Identify which cell holds the provided text, then report its [x, y] central coordinate. 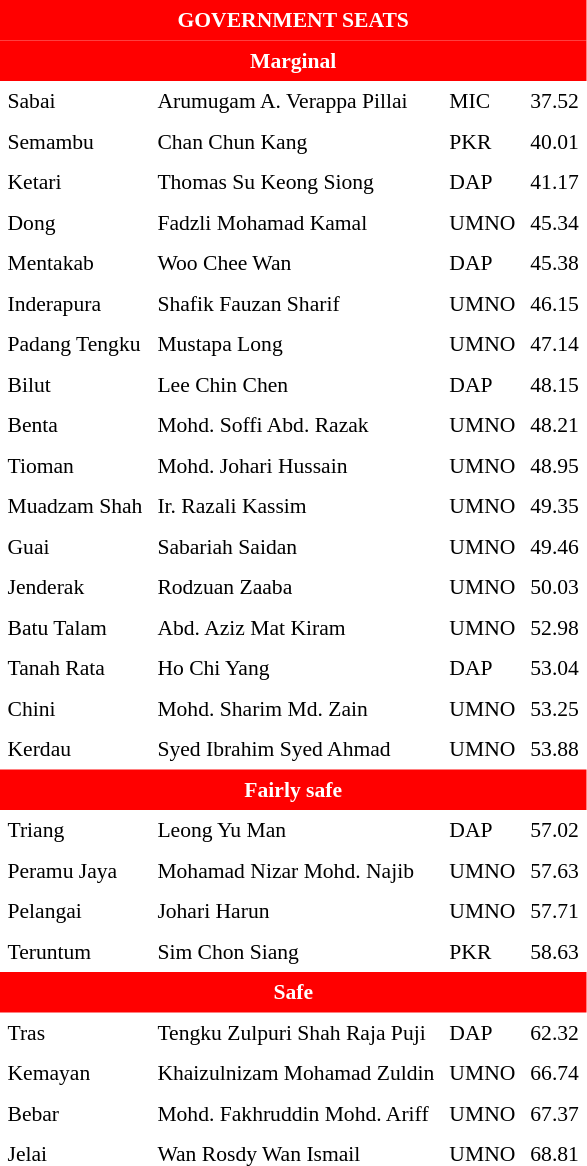
Benta [75, 425]
MIC [482, 101]
Peramu Jaya [75, 870]
Ir. Razali Kassim [296, 506]
Sim Chon Siang [296, 951]
Mentakab [75, 263]
57.02 [555, 830]
Bilut [75, 384]
Khaizulnizam Mohamad Zuldin [296, 1073]
53.25 [555, 708]
48.15 [555, 384]
Tengku Zulpuri Shah Raja Puji [296, 1032]
Rodzuan Zaaba [296, 587]
Woo Chee Wan [296, 263]
37.52 [555, 101]
57.71 [555, 911]
40.01 [555, 141]
49.35 [555, 506]
49.46 [555, 546]
Marginal [293, 60]
Sabariah Saidan [296, 546]
Dong [75, 222]
Guai [75, 546]
Johari Harun [296, 911]
Leong Yu Man [296, 830]
66.74 [555, 1073]
Mohd. Johari Hussain [296, 465]
Mohd. Soffi Abd. Razak [296, 425]
Tanah Rata [75, 668]
Sabai [75, 101]
Mohd. Fakhruddin Mohd. Ariff [296, 1113]
Chini [75, 708]
Mohamad Nizar Mohd. Najib [296, 870]
Fadzli Mohamad Kamal [296, 222]
Tras [75, 1032]
Ho Chi Yang [296, 668]
Chan Chun Kang [296, 141]
GOVERNMENT SEATS [293, 20]
62.32 [555, 1032]
Padang Tengku [75, 344]
67.37 [555, 1113]
Shafik Fauzan Sharif [296, 303]
Arumugam A. Verappa Pillai [296, 101]
Mohd. Sharim Md. Zain [296, 708]
45.38 [555, 263]
Safe [293, 992]
Inderapura [75, 303]
Mustapa Long [296, 344]
Abd. Aziz Mat Kiram [296, 627]
Muadzam Shah [75, 506]
48.21 [555, 425]
46.15 [555, 303]
Triang [75, 830]
52.98 [555, 627]
50.03 [555, 587]
Kemayan [75, 1073]
Bebar [75, 1113]
Fairly safe [293, 789]
Jenderak [75, 587]
57.63 [555, 870]
Lee Chin Chen [296, 384]
Teruntum [75, 951]
Kerdau [75, 749]
Thomas Su Keong Siong [296, 182]
53.88 [555, 749]
Ketari [75, 182]
Pelangai [75, 911]
Tioman [75, 465]
Batu Talam [75, 627]
41.17 [555, 182]
Syed Ibrahim Syed Ahmad [296, 749]
48.95 [555, 465]
47.14 [555, 344]
53.04 [555, 668]
58.63 [555, 951]
Semambu [75, 141]
45.34 [555, 222]
